From the cell containing the given text, extract its center point as [x, y] coordinate. 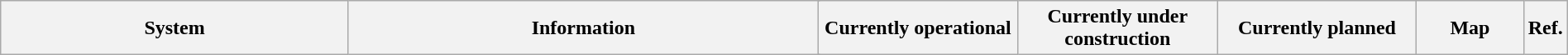
Ref. [1545, 28]
Currently planned [1317, 28]
Map [1470, 28]
Currently under construction [1117, 28]
System [175, 28]
Currently operational [918, 28]
Information [583, 28]
